Return the (x, y) coordinate for the center point of the cell that contains the specified text.  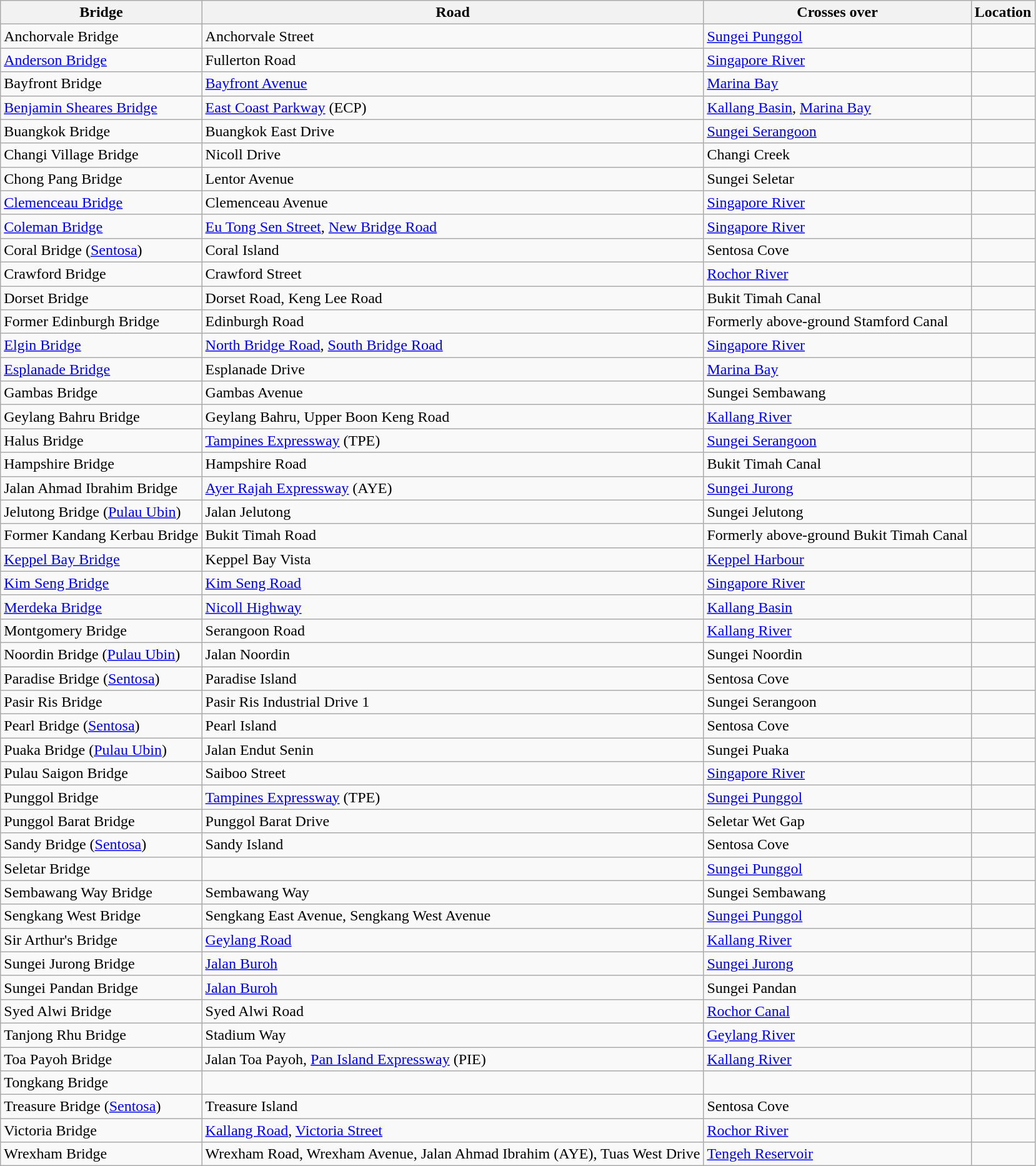
North Bridge Road, South Bridge Road (452, 346)
Nicoll Drive (452, 155)
Keppel Bay Vista (452, 559)
Pasir Ris Industrial Drive 1 (452, 702)
Merdeka Bridge (101, 607)
Sungei Jelutong (837, 512)
Esplanade Drive (452, 369)
Kim Seng Bridge (101, 583)
Hampshire Bridge (101, 464)
Pearl Bridge (Sentosa) (101, 726)
Rochor Canal (837, 1011)
Sungei Pandan (837, 987)
Bukit Timah Road (452, 536)
Geylang Road (452, 940)
Halus Bridge (101, 441)
Tongkang Bridge (101, 1083)
Crosses over (837, 12)
Coral Island (452, 250)
Nicoll Highway (452, 607)
Syed Alwi Road (452, 1011)
Seletar Bridge (101, 869)
Gambas Avenue (452, 393)
Serangoon Road (452, 630)
East Coast Parkway (ECP) (452, 107)
Former Edinburgh Bridge (101, 322)
Jalan Ahmad Ibrahim Bridge (101, 488)
Formerly above-ground Bukit Timah Canal (837, 536)
Wrexham Bridge (101, 1154)
Buangkok East Drive (452, 131)
Keppel Bay Bridge (101, 559)
Sandy Bridge (Sentosa) (101, 845)
Jalan Endut Senin (452, 750)
Seletar Wet Gap (837, 821)
Saiboo Street (452, 774)
Coleman Bridge (101, 226)
Bayfront Bridge (101, 84)
Sungei Puaka (837, 750)
Pulau Saigon Bridge (101, 774)
Anderson Bridge (101, 60)
Sungei Jurong Bridge (101, 964)
Jelutong Bridge (Pulau Ubin) (101, 512)
Clemenceau Bridge (101, 202)
Punggol Bridge (101, 797)
Changi Village Bridge (101, 155)
Sengkang West Bridge (101, 916)
Fullerton Road (452, 60)
Anchorvale Bridge (101, 36)
Bayfront Avenue (452, 84)
Pasir Ris Bridge (101, 702)
Buangkok Bridge (101, 131)
Benjamin Sheares Bridge (101, 107)
Kallang Basin, Marina Bay (837, 107)
Punggol Barat Drive (452, 821)
Hampshire Road (452, 464)
Kallang Basin (837, 607)
Sungei Pandan Bridge (101, 987)
Location (1003, 12)
Bridge (101, 12)
Sungei Seletar (837, 179)
Formerly above-ground Stamford Canal (837, 322)
Crawford Bridge (101, 274)
Punggol Barat Bridge (101, 821)
Jalan Jelutong (452, 512)
Eu Tong Sen Street, New Bridge Road (452, 226)
Sembawang Way Bridge (101, 892)
Jalan Toa Payoh, Pan Island Expressway (PIE) (452, 1059)
Sungei Noordin (837, 654)
Tengeh Reservoir (837, 1154)
Gambas Bridge (101, 393)
Elgin Bridge (101, 346)
Stadium Way (452, 1035)
Changi Creek (837, 155)
Kim Seng Road (452, 583)
Geylang River (837, 1035)
Syed Alwi Bridge (101, 1011)
Sembawang Way (452, 892)
Pearl Island (452, 726)
Dorset Road, Keng Lee Road (452, 298)
Montgomery Bridge (101, 630)
Geylang Bahru Bridge (101, 417)
Wrexham Road, Wrexham Avenue, Jalan Ahmad Ibrahim (AYE), Tuas West Drive (452, 1154)
Paradise Bridge (Sentosa) (101, 678)
Former Kandang Kerbau Bridge (101, 536)
Toa Payoh Bridge (101, 1059)
Paradise Island (452, 678)
Noordin Bridge (Pulau Ubin) (101, 654)
Clemenceau Avenue (452, 202)
Victoria Bridge (101, 1130)
Esplanade Bridge (101, 369)
Anchorvale Street (452, 36)
Lentor Avenue (452, 179)
Chong Pang Bridge (101, 179)
Dorset Bridge (101, 298)
Sengkang East Avenue, Sengkang West Avenue (452, 916)
Treasure Island (452, 1107)
Keppel Harbour (837, 559)
Road (452, 12)
Treasure Bridge (Sentosa) (101, 1107)
Sandy Island (452, 845)
Jalan Noordin (452, 654)
Coral Bridge (Sentosa) (101, 250)
Ayer Rajah Expressway (AYE) (452, 488)
Puaka Bridge (Pulau Ubin) (101, 750)
Kallang Road, Victoria Street (452, 1130)
Sir Arthur's Bridge (101, 940)
Geylang Bahru, Upper Boon Keng Road (452, 417)
Edinburgh Road (452, 322)
Tanjong Rhu Bridge (101, 1035)
Crawford Street (452, 274)
